Return the (X, Y) coordinate for the center point of the cell that contains the specified text.  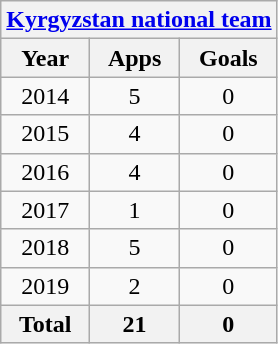
Total (46, 324)
Year (46, 58)
Goals (229, 58)
2019 (46, 286)
2015 (46, 134)
2014 (46, 96)
21 (135, 324)
Kyrgyzstan national team (139, 20)
2017 (46, 210)
Apps (135, 58)
2018 (46, 248)
2 (135, 286)
2016 (46, 172)
1 (135, 210)
